Extract the (X, Y) coordinate from the center of the cell holding the provided text.  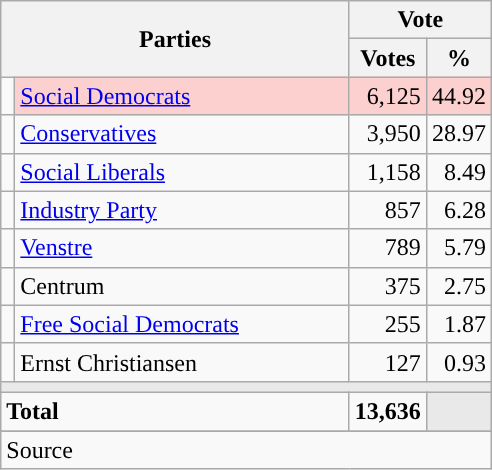
789 (388, 248)
44.92 (458, 96)
Source (246, 449)
Vote (420, 20)
Ernst Christiansen (182, 362)
1.87 (458, 324)
6.28 (458, 210)
857 (388, 210)
Industry Party (182, 210)
3,950 (388, 134)
255 (388, 324)
0.93 (458, 362)
8.49 (458, 172)
Total (176, 411)
375 (388, 286)
Social Liberals (182, 172)
5.79 (458, 248)
1,158 (388, 172)
6,125 (388, 96)
% (458, 58)
28.97 (458, 134)
Conservatives (182, 134)
127 (388, 362)
Social Democrats (182, 96)
Votes (388, 58)
Parties (176, 39)
Free Social Democrats (182, 324)
Centrum (182, 286)
Venstre (182, 248)
13,636 (388, 411)
2.75 (458, 286)
